Return the (X, Y) coordinate for the center point of the cell that contains the specified text.  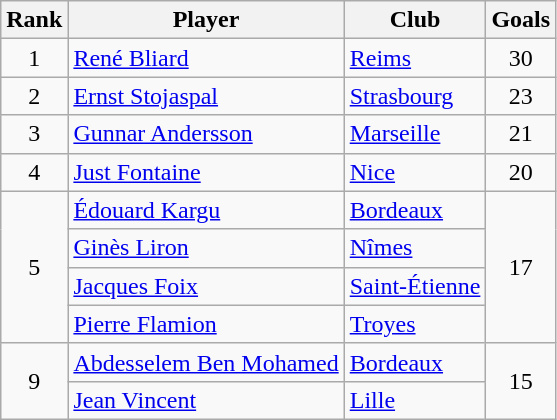
Strasbourg (415, 96)
21 (521, 134)
Player (206, 20)
1 (34, 58)
15 (521, 381)
Marseille (415, 134)
Goals (521, 20)
20 (521, 172)
Reims (415, 58)
Club (415, 20)
Ginès Liron (206, 248)
Abdesselem Ben Mohamed (206, 362)
30 (521, 58)
René Bliard (206, 58)
Jean Vincent (206, 400)
Nîmes (415, 248)
Rank (34, 20)
Édouard Kargu (206, 210)
Ernst Stojaspal (206, 96)
2 (34, 96)
17 (521, 267)
Lille (415, 400)
Pierre Flamion (206, 324)
5 (34, 267)
Just Fontaine (206, 172)
Gunnar Andersson (206, 134)
4 (34, 172)
Troyes (415, 324)
3 (34, 134)
9 (34, 381)
Saint-Étienne (415, 286)
Nice (415, 172)
Jacques Foix (206, 286)
23 (521, 96)
